Extract the (x, y) coordinate from the center of the cell holding the provided text.  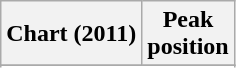
Chart (2011) (72, 34)
Peakposition (188, 34)
